Identify which cell holds the provided text, then report its (x, y) central coordinate. 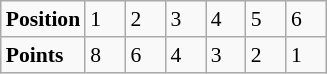
Points (43, 55)
5 (266, 19)
Position (43, 19)
8 (105, 55)
